Capture the cell that displays the provided text and extract its (x, y) central coordinate. 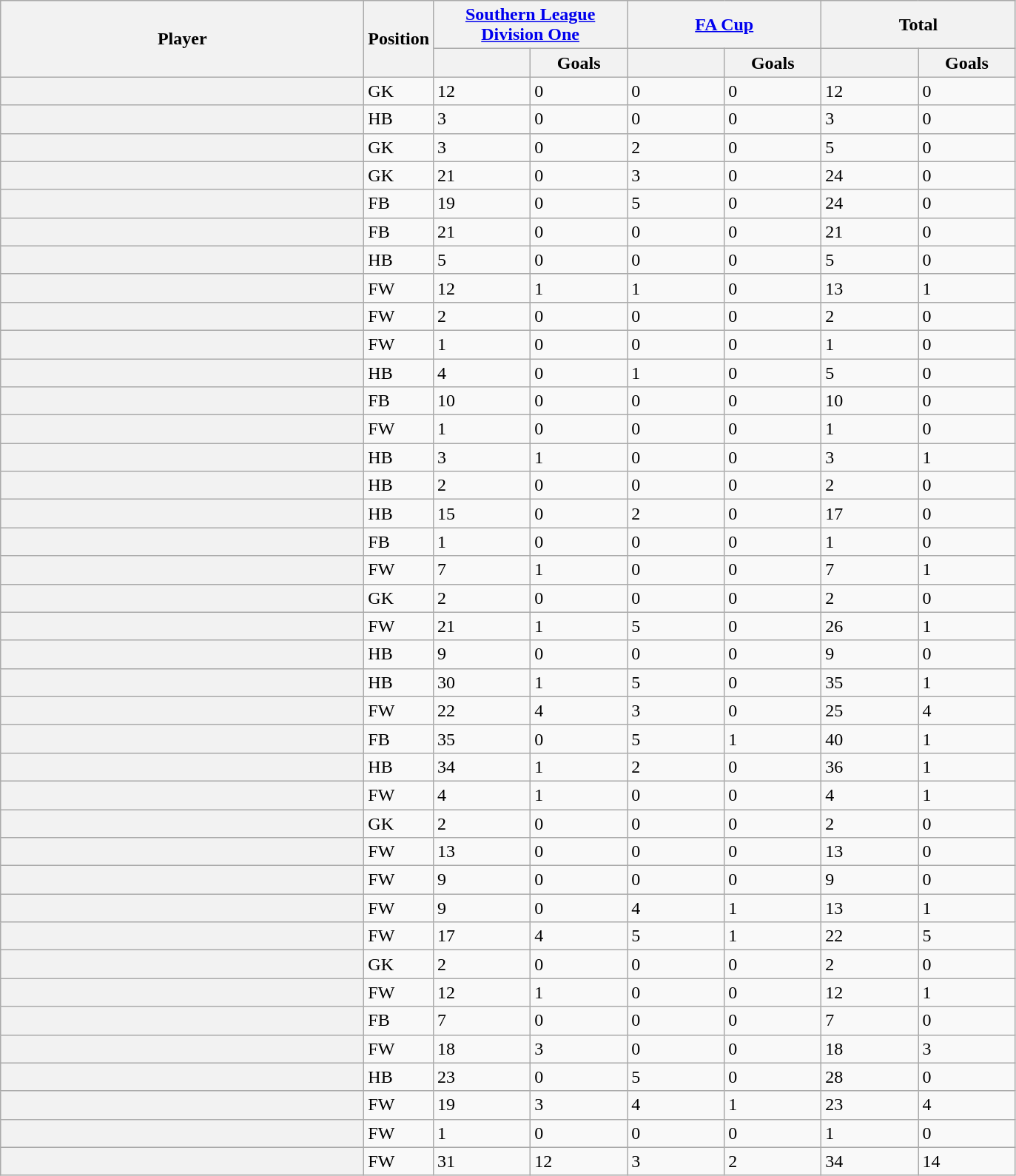
31 (482, 1161)
Total (918, 25)
30 (482, 682)
Player (182, 38)
Southern League Division One (531, 25)
25 (870, 710)
40 (870, 739)
Position (399, 38)
26 (870, 626)
36 (870, 767)
28 (870, 1077)
15 (482, 514)
14 (966, 1161)
FA Cup (724, 25)
